Scan for the cell matching the given text and deliver its (x, y) coordinate at center. 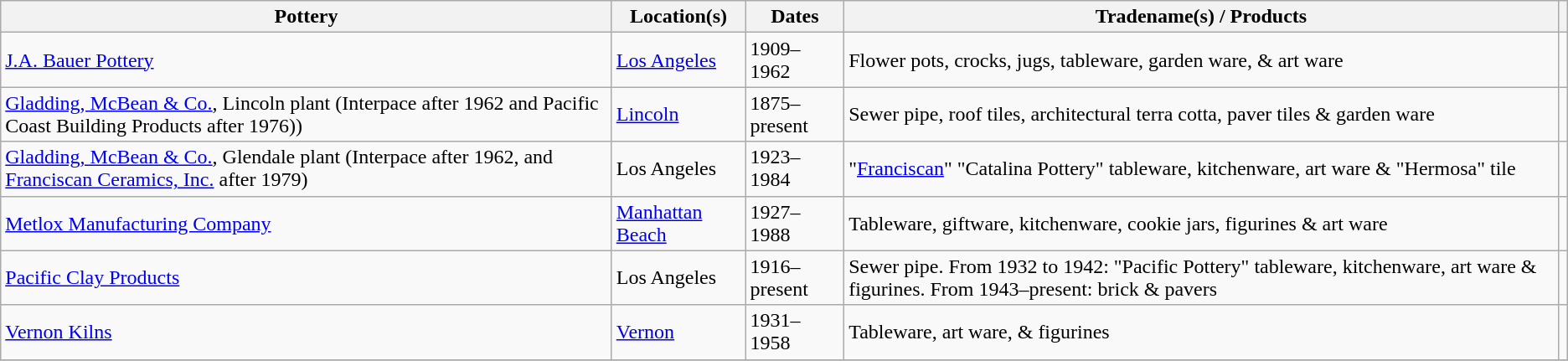
Pacific Clay Products (307, 278)
Location(s) (678, 17)
1931–1958 (795, 332)
Tableware, art ware, & figurines (1201, 332)
1875–present (795, 114)
Gladding, McBean & Co., Lincoln plant (Interpace after 1962 and Pacific Coast Building Products after 1976)) (307, 114)
Sewer pipe, roof tiles, architectural terra cotta, paver tiles & garden ware (1201, 114)
1916–present (795, 278)
J.A. Bauer Pottery (307, 60)
Vernon (678, 332)
Dates (795, 17)
Vernon Kilns (307, 332)
Flower pots, crocks, jugs, tableware, garden ware, & art ware (1201, 60)
Manhattan Beach (678, 223)
Tradename(s) / Products (1201, 17)
1927–1988 (795, 223)
Sewer pipe. From 1932 to 1942: "Pacific Pottery" tableware, kitchenware, art ware & figurines. From 1943–present: brick & pavers (1201, 278)
Lincoln (678, 114)
"Franciscan" "Catalina Pottery" tableware, kitchenware, art ware & "Hermosa" tile (1201, 169)
1909–1962 (795, 60)
Tableware, giftware, kitchenware, cookie jars, figurines & art ware (1201, 223)
Gladding, McBean & Co., Glendale plant (Interpace after 1962, and Franciscan Ceramics, Inc. after 1979) (307, 169)
Metlox Manufacturing Company (307, 223)
Pottery (307, 17)
1923–1984 (795, 169)
